Identify which cell holds the provided text, then report its [x, y] central coordinate. 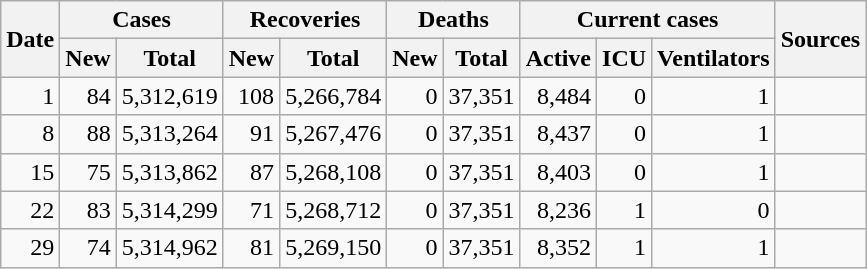
8 [30, 134]
8,403 [558, 172]
5,313,862 [170, 172]
8,352 [558, 248]
Cases [142, 20]
ICU [624, 58]
5,268,108 [334, 172]
5,313,264 [170, 134]
83 [88, 210]
108 [251, 96]
8,484 [558, 96]
87 [251, 172]
88 [88, 134]
71 [251, 210]
5,314,962 [170, 248]
Active [558, 58]
84 [88, 96]
8,236 [558, 210]
Sources [820, 39]
Current cases [648, 20]
5,268,712 [334, 210]
5,312,619 [170, 96]
8,437 [558, 134]
Deaths [454, 20]
5,269,150 [334, 248]
22 [30, 210]
15 [30, 172]
5,267,476 [334, 134]
Date [30, 39]
74 [88, 248]
5,266,784 [334, 96]
75 [88, 172]
81 [251, 248]
Recoveries [304, 20]
29 [30, 248]
Ventilators [714, 58]
91 [251, 134]
5,314,299 [170, 210]
